Provide the [x, y] coordinate of the cell's center where the given text is located.  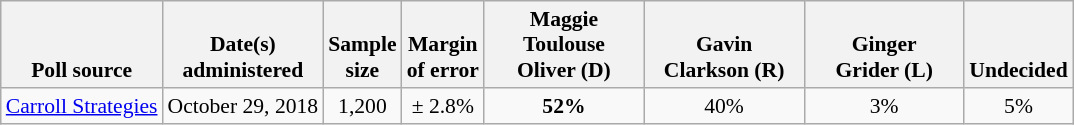
Samplesize [362, 44]
± 2.8% [443, 106]
1,200 [362, 106]
GingerGrider (L) [884, 44]
5% [1018, 106]
Undecided [1018, 44]
GavinClarkson (R) [724, 44]
3% [884, 106]
Marginof error [443, 44]
Maggie ToulouseOliver (D) [564, 44]
52% [564, 106]
40% [724, 106]
Date(s)administered [244, 44]
Poll source [82, 44]
October 29, 2018 [244, 106]
Carroll Strategies [82, 106]
